Provide the [x, y] coordinate of the cell's center where the given text is located.  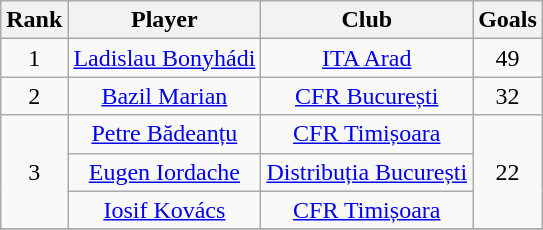
Club [367, 20]
Rank [34, 20]
CFR București [367, 96]
Player [164, 20]
49 [508, 58]
1 [34, 58]
Iosif Kovács [164, 210]
ITA Arad [367, 58]
2 [34, 96]
Bazil Marian [164, 96]
Goals [508, 20]
22 [508, 172]
Eugen Iordache [164, 172]
Ladislau Bonyhádi [164, 58]
32 [508, 96]
Petre Bădeanțu [164, 134]
Distribuția București [367, 172]
3 [34, 172]
